Pinpoint the cell where the given text exists, returning its [x, y] midpoint coordinate. 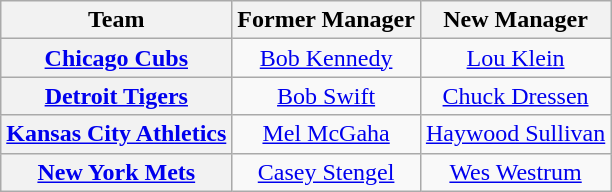
Bob Swift [326, 96]
Kansas City Athletics [116, 134]
Team [116, 20]
Haywood Sullivan [515, 134]
New York Mets [116, 172]
Detroit Tigers [116, 96]
Former Manager [326, 20]
Mel McGaha [326, 134]
Wes Westrum [515, 172]
Bob Kennedy [326, 58]
Casey Stengel [326, 172]
Lou Klein [515, 58]
New Manager [515, 20]
Chuck Dressen [515, 96]
Chicago Cubs [116, 58]
